From the cell containing the given text, extract its center point as (X, Y) coordinate. 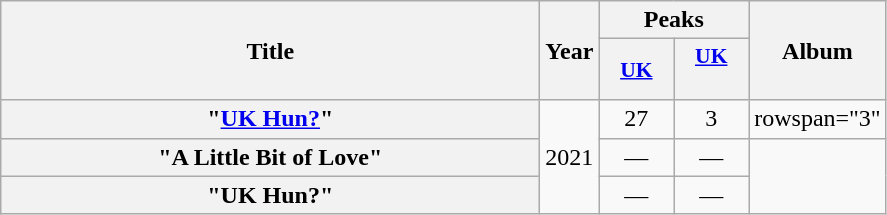
3 (712, 119)
"A Little Bit of Love" (270, 157)
Title (270, 50)
Album (818, 50)
rowspan="3" (818, 119)
2021 (570, 157)
Peaks (674, 20)
27 (636, 119)
Year (570, 50)
